Pinpoint the cell where the given text exists, returning its (x, y) midpoint coordinate. 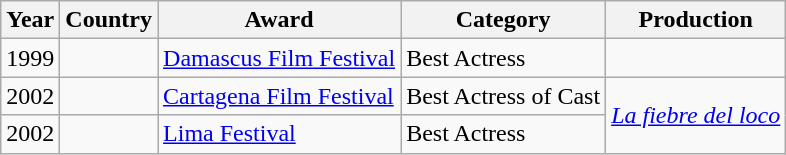
Category (504, 20)
Lima Festival (280, 134)
Best Actress of Cast (504, 96)
Cartagena Film Festival (280, 96)
Year (30, 20)
Production (696, 20)
La fiebre del loco (696, 115)
Award (280, 20)
Country (109, 20)
1999 (30, 58)
Damascus Film Festival (280, 58)
